For the text-containing cell, return its midpoint in (x, y) coordinate format. 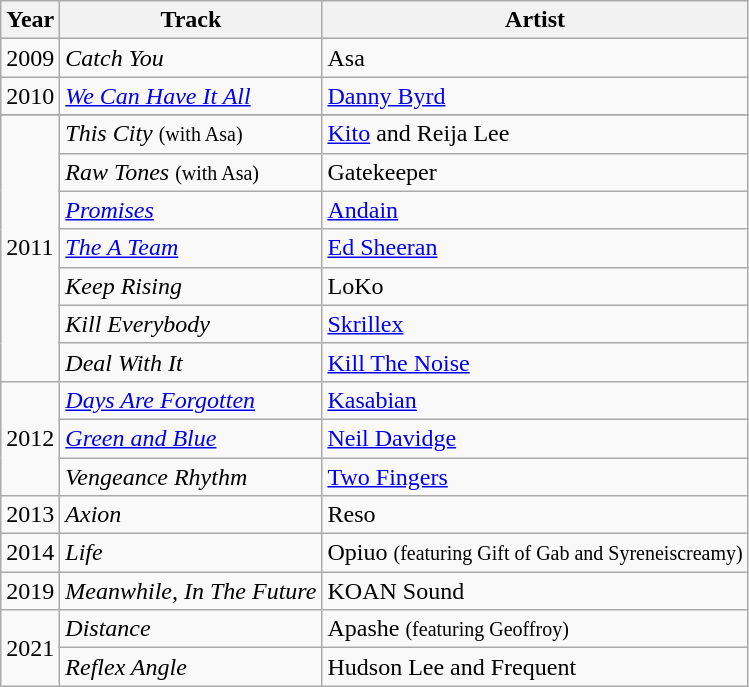
Track (191, 20)
Days Are Forgotten (191, 400)
Catch You (191, 58)
2013 (30, 515)
Kito and Reija Lee (535, 134)
Ed Sheeran (535, 248)
Skrillex (535, 324)
Axion (191, 515)
Kasabian (535, 400)
KOAN Sound (535, 591)
Promises (191, 210)
Opiuo (featuring Gift of Gab and Syreneiscreamy) (535, 553)
Reso (535, 515)
2021 (30, 648)
Reflex Angle (191, 667)
2019 (30, 591)
Hudson Lee and Frequent (535, 667)
2014 (30, 553)
Kill The Noise (535, 362)
Danny Byrd (535, 96)
Asa (535, 58)
Vengeance Rhythm (191, 477)
2009 (30, 58)
Apashe (featuring Geoffroy) (535, 629)
Raw Tones (with Asa) (191, 172)
We Can Have It All (191, 96)
LoKo (535, 286)
Keep Rising (191, 286)
Meanwhile, In The Future (191, 591)
Gatekeeper (535, 172)
Life (191, 553)
2011 (30, 248)
Neil Davidge (535, 438)
Andain (535, 210)
Kill Everybody (191, 324)
The A Team (191, 248)
2010 (30, 96)
This City (with Asa) (191, 134)
Artist (535, 20)
Green and Blue (191, 438)
Two Fingers (535, 477)
Deal With It (191, 362)
Distance (191, 629)
Year (30, 20)
2012 (30, 438)
